Scan for the cell matching the given text and deliver its (X, Y) coordinate at center. 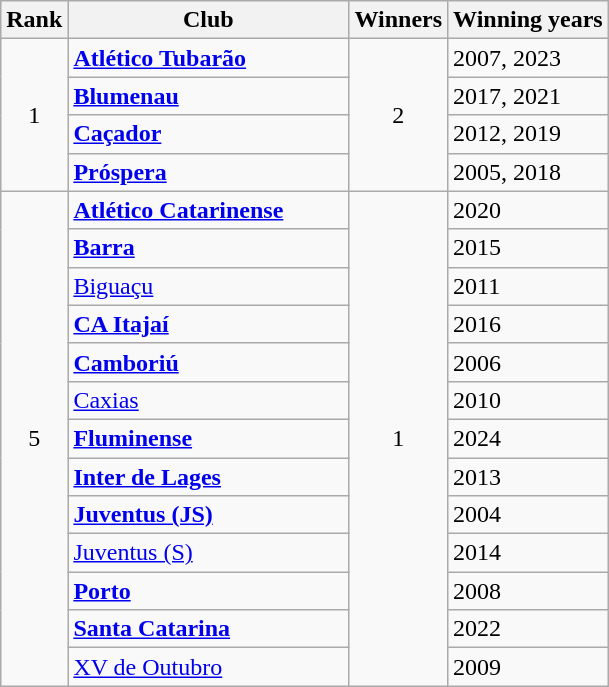
Caçador (208, 134)
2011 (528, 286)
Blumenau (208, 96)
Atlético Tubarão (208, 58)
2012, 2019 (528, 134)
Próspera (208, 172)
Juventus (S) (208, 553)
Juventus (JS) (208, 515)
Atlético Catarinense (208, 210)
CA Itajaí (208, 324)
2 (398, 115)
Rank (34, 20)
Winners (398, 20)
2013 (528, 477)
2014 (528, 553)
Fluminense (208, 438)
2004 (528, 515)
Club (208, 20)
2009 (528, 667)
2005, 2018 (528, 172)
2015 (528, 248)
2008 (528, 591)
Winning years (528, 20)
XV de Outubro (208, 667)
5 (34, 438)
Santa Catarina (208, 629)
2016 (528, 324)
2020 (528, 210)
Camboriú (208, 362)
2017, 2021 (528, 96)
2022 (528, 629)
2024 (528, 438)
2006 (528, 362)
2007, 2023 (528, 58)
Inter de Lages (208, 477)
Caxias (208, 400)
Barra (208, 248)
2010 (528, 400)
Porto (208, 591)
Biguaçu (208, 286)
